Return the [X, Y] coordinate for the center point of the cell that contains the specified text.  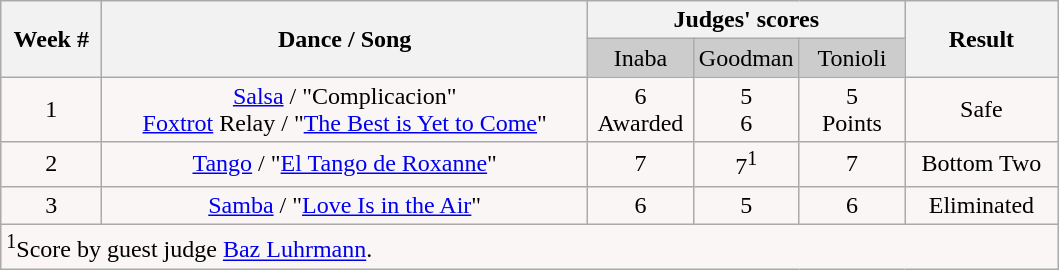
Inaba [641, 58]
5 6 [746, 110]
3 [52, 205]
71 [746, 164]
6 Awarded [641, 110]
Tonioli [852, 58]
Samba / "Love Is in the Air" [345, 205]
5 [746, 205]
Tango / "El Tango de Roxanne" [345, 164]
Dance / Song [345, 39]
Judges' scores [746, 20]
1 [52, 110]
1Score by guest judge Baz Luhrmann. [530, 248]
5 Points [852, 110]
Bottom Two [982, 164]
Safe [982, 110]
Week # [52, 39]
Salsa / "Complicacion" Foxtrot Relay / "The Best is Yet to Come" [345, 110]
Eliminated [982, 205]
Result [982, 39]
2 [52, 164]
Goodman [746, 58]
